Scan for the cell matching the given text and deliver its (x, y) coordinate at center. 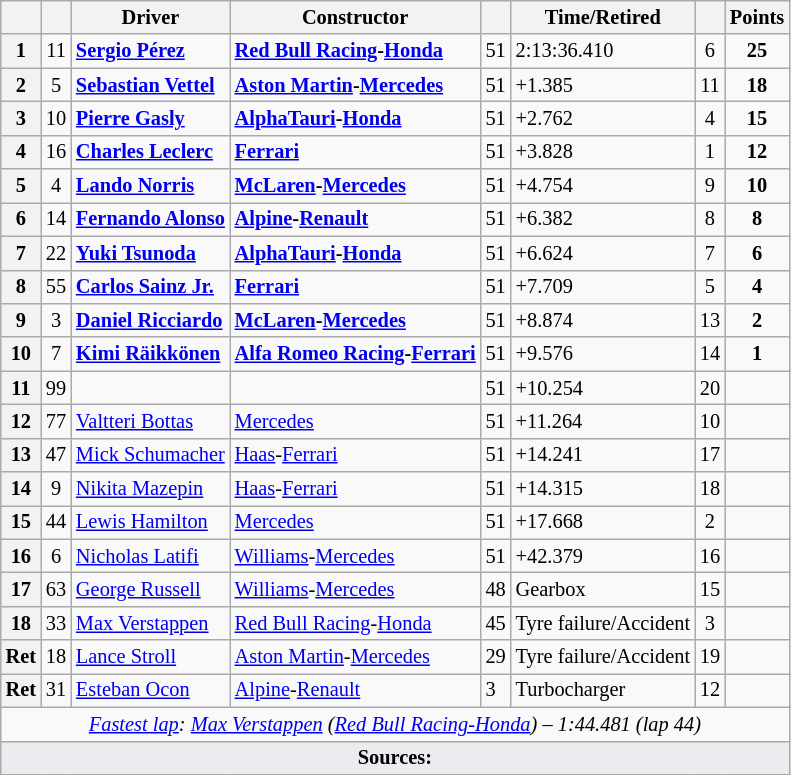
20 (710, 388)
25 (757, 51)
Lando Norris (150, 186)
Alfa Romeo Racing-Ferrari (356, 354)
+2.762 (603, 118)
Driver (150, 17)
48 (496, 589)
Lewis Hamilton (150, 522)
Kimi Räikkönen (150, 354)
+42.379 (603, 556)
Daniel Ricciardo (150, 320)
+3.828 (603, 152)
+14.241 (603, 455)
47 (56, 455)
Esteban Ocon (150, 690)
44 (56, 522)
+11.264 (603, 421)
Sebastian Vettel (150, 85)
+4.754 (603, 186)
+9.576 (603, 354)
Lance Stroll (150, 657)
Points (757, 17)
Gearbox (603, 589)
Charles Leclerc (150, 152)
Sergio Pérez (150, 51)
Max Verstappen (150, 623)
55 (56, 287)
Nicholas Latifi (150, 556)
2:13:36.410 (603, 51)
29 (496, 657)
+7.709 (603, 287)
77 (56, 421)
Valtteri Bottas (150, 421)
Carlos Sainz Jr. (150, 287)
Fernando Alonso (150, 219)
19 (710, 657)
Mick Schumacher (150, 455)
+1.385 (603, 85)
+6.624 (603, 253)
Pierre Gasly (150, 118)
George Russell (150, 589)
45 (496, 623)
+10.254 (603, 388)
31 (56, 690)
63 (56, 589)
Time/Retired (603, 17)
Sources: (395, 758)
+14.315 (603, 489)
+8.874 (603, 320)
Fastest lap: Max Verstappen (Red Bull Racing-Honda) – 1:44.481 (lap 44) (395, 724)
+6.382 (603, 219)
22 (56, 253)
Yuki Tsunoda (150, 253)
Turbocharger (603, 690)
99 (56, 388)
Constructor (356, 17)
+17.668 (603, 522)
Nikita Mazepin (150, 489)
33 (56, 623)
